From the cell containing the given text, extract its center point as (x, y) coordinate. 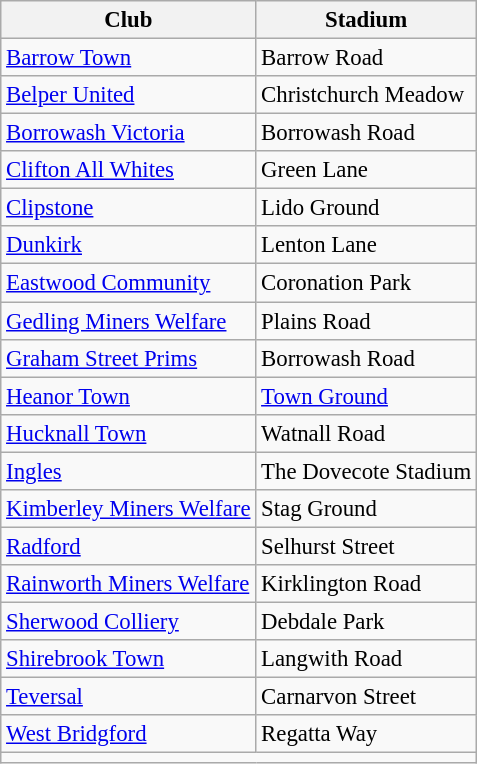
Radford (128, 546)
Clipstone (128, 208)
Watnall Road (366, 433)
West Bridgford (128, 734)
Sherwood Colliery (128, 621)
Green Lane (366, 170)
Eastwood Community (128, 283)
Rainworth Miners Welfare (128, 584)
Selhurst Street (366, 546)
The Dovecote Stadium (366, 471)
Ingles (128, 471)
Graham Street Prims (128, 358)
Stadium (366, 20)
Clifton All Whites (128, 170)
Langwith Road (366, 659)
Stag Ground (366, 509)
Belper United (128, 95)
Club (128, 20)
Lido Ground (366, 208)
Shirebrook Town (128, 659)
Kirklington Road (366, 584)
Hucknall Town (128, 433)
Barrow Road (366, 58)
Barrow Town (128, 58)
Town Ground (366, 396)
Debdale Park (366, 621)
Lenton Lane (366, 245)
Carnarvon Street (366, 697)
Christchurch Meadow (366, 95)
Plains Road (366, 321)
Borrowash Victoria (128, 133)
Gedling Miners Welfare (128, 321)
Dunkirk (128, 245)
Regatta Way (366, 734)
Coronation Park (366, 283)
Kimberley Miners Welfare (128, 509)
Teversal (128, 697)
Heanor Town (128, 396)
